Locate the cell with the specified text and output its [x, y] center coordinate. 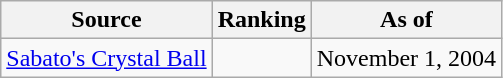
Source [106, 20]
As of [406, 20]
November 1, 2004 [406, 58]
Sabato's Crystal Ball [106, 58]
Ranking [262, 20]
